Return [x, y] of the center of cell containing provided text 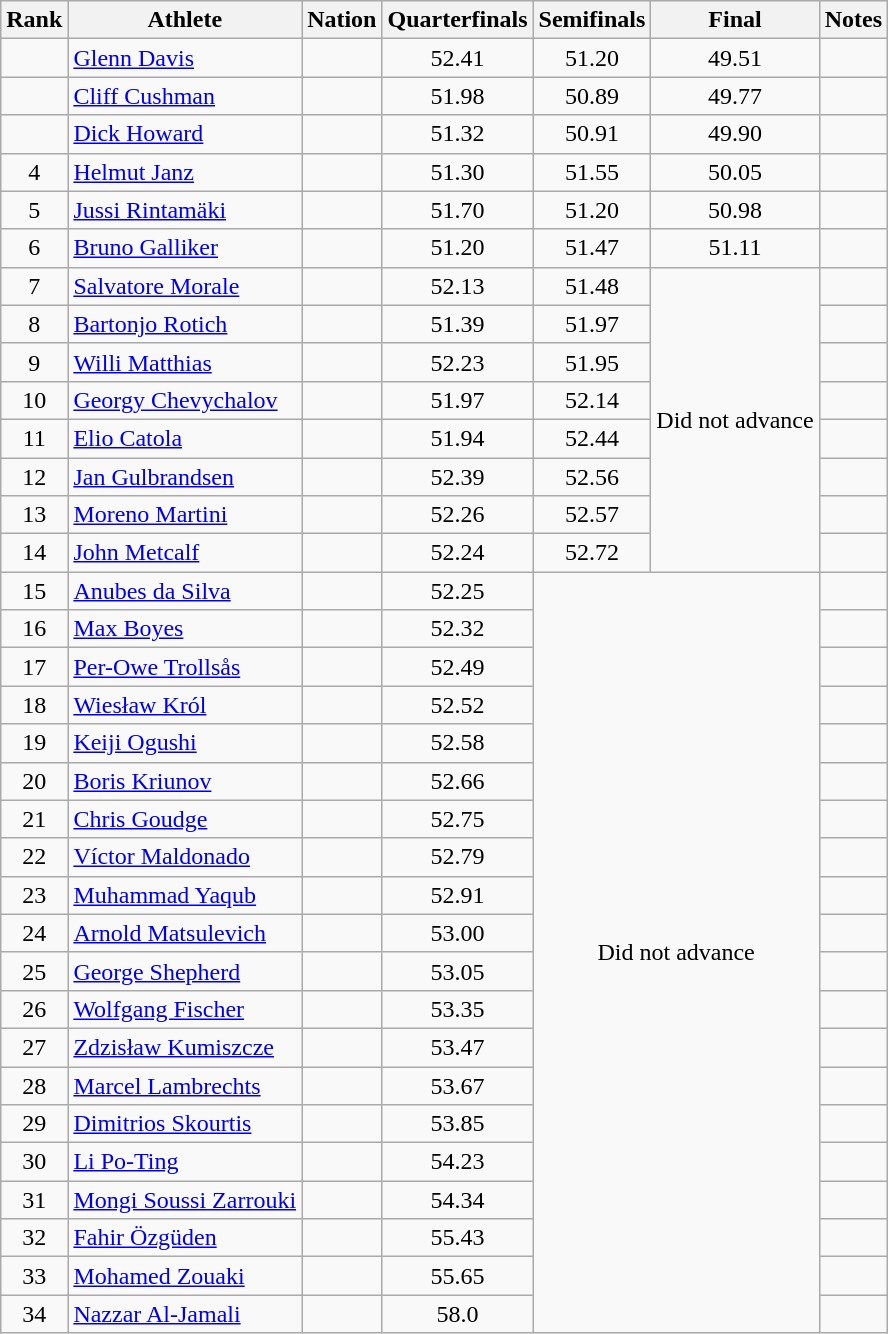
Dimitrios Skourtis [185, 1124]
23 [34, 895]
Bartonjo Rotich [185, 324]
51.48 [592, 286]
24 [34, 933]
50.98 [735, 210]
Georgy Chevychalov [185, 400]
Notes [853, 20]
12 [34, 477]
30 [34, 1162]
25 [34, 971]
49.51 [735, 58]
52.75 [458, 819]
15 [34, 591]
52.44 [592, 438]
Fahir Özgüden [185, 1238]
26 [34, 1009]
Moreno Martini [185, 515]
54.34 [458, 1200]
Keiji Ogushi [185, 743]
27 [34, 1047]
52.56 [592, 477]
Dick Howard [185, 134]
32 [34, 1238]
Athlete [185, 20]
5 [34, 210]
14 [34, 553]
52.23 [458, 362]
50.89 [592, 96]
Per-Owe Trollsås [185, 667]
52.57 [592, 515]
33 [34, 1276]
49.90 [735, 134]
Chris Goudge [185, 819]
51.94 [458, 438]
51.70 [458, 210]
52.26 [458, 515]
Helmut Janz [185, 172]
Arnold Matsulevich [185, 933]
52.39 [458, 477]
49.77 [735, 96]
17 [34, 667]
Jussi Rintamäki [185, 210]
53.00 [458, 933]
51.39 [458, 324]
52.52 [458, 705]
Zdzisław Kumiszcze [185, 1047]
52.79 [458, 857]
Boris Kriunov [185, 781]
52.66 [458, 781]
Willi Matthias [185, 362]
28 [34, 1085]
52.13 [458, 286]
Salvatore Morale [185, 286]
10 [34, 400]
Mongi Soussi Zarrouki [185, 1200]
51.30 [458, 172]
21 [34, 819]
13 [34, 515]
Anubes da Silva [185, 591]
34 [34, 1314]
19 [34, 743]
8 [34, 324]
Cliff Cushman [185, 96]
20 [34, 781]
51.32 [458, 134]
51.47 [592, 248]
50.05 [735, 172]
55.43 [458, 1238]
9 [34, 362]
53.05 [458, 971]
Max Boyes [185, 629]
7 [34, 286]
51.98 [458, 96]
52.91 [458, 895]
52.72 [592, 553]
51.11 [735, 248]
Wolfgang Fischer [185, 1009]
52.58 [458, 743]
Wiesław Król [185, 705]
31 [34, 1200]
George Shepherd [185, 971]
Semifinals [592, 20]
52.24 [458, 553]
50.91 [592, 134]
29 [34, 1124]
4 [34, 172]
Nation [342, 20]
6 [34, 248]
Bruno Galliker [185, 248]
Final [735, 20]
Nazzar Al-Jamali [185, 1314]
Jan Gulbrandsen [185, 477]
52.25 [458, 591]
58.0 [458, 1314]
16 [34, 629]
Li Po-Ting [185, 1162]
53.67 [458, 1085]
52.41 [458, 58]
22 [34, 857]
53.35 [458, 1009]
Elio Catola [185, 438]
52.14 [592, 400]
Marcel Lambrechts [185, 1085]
Rank [34, 20]
John Metcalf [185, 553]
52.32 [458, 629]
54.23 [458, 1162]
51.95 [592, 362]
Víctor Maldonado [185, 857]
51.55 [592, 172]
52.49 [458, 667]
53.47 [458, 1047]
53.85 [458, 1124]
18 [34, 705]
11 [34, 438]
Quarterfinals [458, 20]
Muhammad Yaqub [185, 895]
55.65 [458, 1276]
Glenn Davis [185, 58]
Mohamed Zouaki [185, 1276]
